Capture the cell that displays the provided text and extract its (x, y) central coordinate. 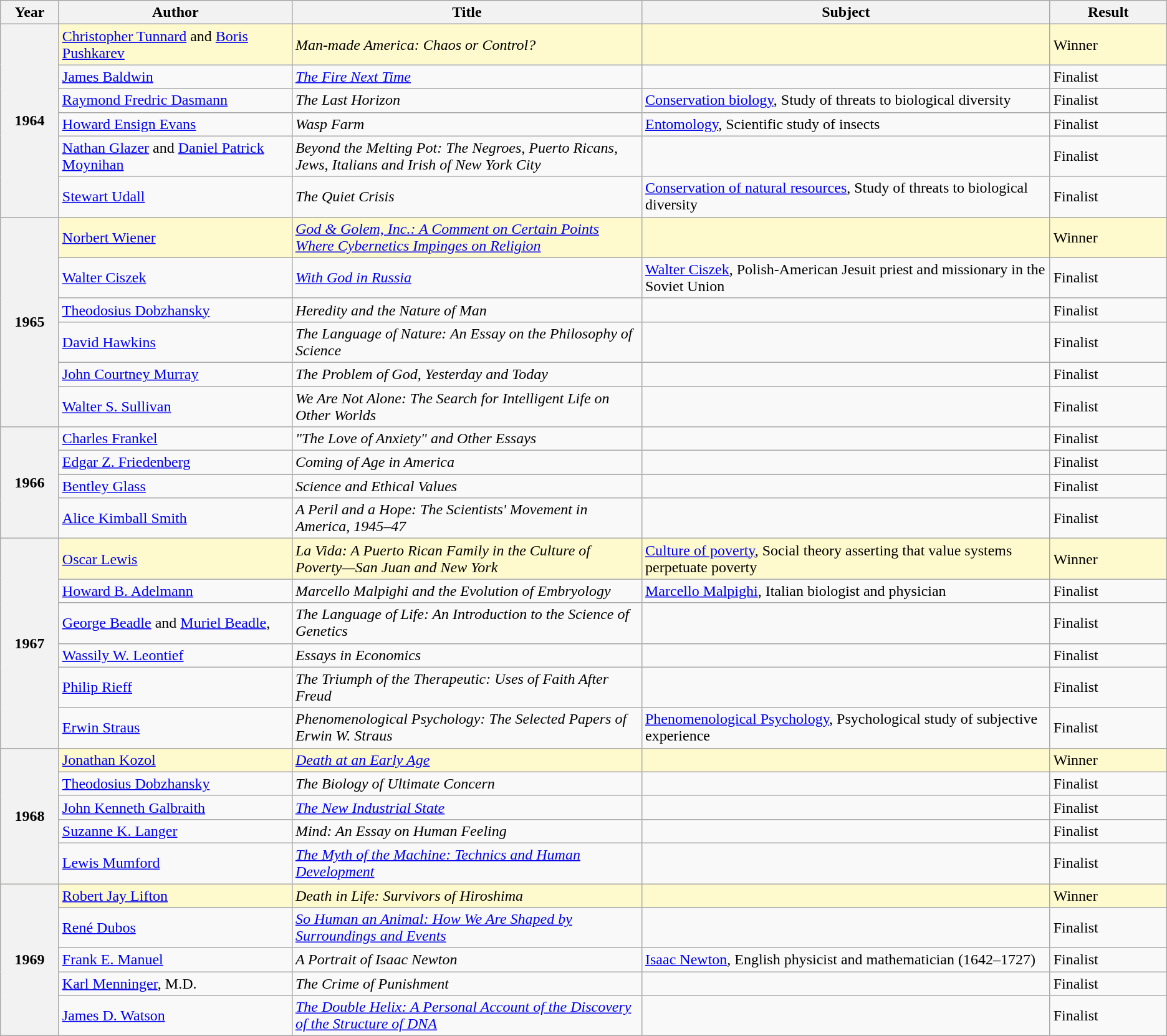
Bentley Glass (175, 486)
John Kenneth Galbraith (175, 807)
Howard B. Adelmann (175, 591)
Phenomenological Psychology, Psychological study of subjective experience (845, 728)
Charles Frankel (175, 439)
George Beadle and Muriel Beadle, (175, 623)
The Fire Next Time (466, 77)
The Triumph of the Therapeutic: Uses of Faith After Freud (466, 687)
The New Industrial State (466, 807)
God & Golem, Inc.: A Comment on Certain Points Where Cybernetics Impinges on Religion (466, 237)
Wassily W. Leontief (175, 655)
Howard Ensign Evans (175, 124)
Entomology, Scientific study of insects (845, 124)
Raymond Fredric Dasmann (175, 100)
With God in Russia (466, 278)
Jonathan Kozol (175, 760)
John Courtney Murray (175, 374)
Mind: An Essay on Human Feeling (466, 831)
Phenomenological Psychology: The Selected Papers of Erwin W. Straus (466, 728)
Isaac Newton, English physicist and mathematician (1642–1727) (845, 960)
The Biology of Ultimate Concern (466, 784)
Karl Menninger, M.D. (175, 984)
1965 (30, 322)
Title (466, 12)
1968 (30, 815)
The Double Helix: A Personal Account of the Discovery of the Structure of DNA (466, 1016)
James D. Watson (175, 1016)
Walter S. Sullivan (175, 406)
Walter Ciszek, Polish-American Jesuit priest and missionary in the Soviet Union (845, 278)
Lewis Mumford (175, 863)
James Baldwin (175, 77)
Christopher Tunnard and Boris Pushkarev (175, 45)
The Language of Nature: An Essay on the Philosophy of Science (466, 342)
Nathan Glazer and Daniel Patrick Moynihan (175, 156)
Marcello Malpighi, Italian biologist and physician (845, 591)
The Myth of the Machine: Technics and Human Development (466, 863)
The Last Horizon (466, 100)
The Crime of Punishment (466, 984)
The Quiet Crisis (466, 197)
Wasp Farm (466, 124)
René Dubos (175, 928)
"The Love of Anxiety" and Other Essays (466, 439)
Author (175, 12)
Suzanne K. Langer (175, 831)
Beyond the Melting Pot: The Negroes, Puerto Ricans, Jews, Italians and Irish of New York City (466, 156)
Philip Rieff (175, 687)
Alice Kimball Smith (175, 519)
The Language of Life: An Introduction to the Science of Genetics (466, 623)
Robert Jay Lifton (175, 896)
Result (1108, 12)
A Peril and a Hope: The Scientists' Movement in America, 1945–47 (466, 519)
1966 (30, 482)
Marcello Malpighi and the Evolution of Embryology (466, 591)
Man-made America: Chaos or Control? (466, 45)
David Hawkins (175, 342)
Walter Ciszek (175, 278)
1969 (30, 960)
Year (30, 12)
Erwin Straus (175, 728)
1967 (30, 643)
Heredity and the Nature of Man (466, 310)
Stewart Udall (175, 197)
La Vida: A Puerto Rican Family in the Culture of Poverty—San Juan and New York (466, 559)
Coming of Age in America (466, 463)
Culture of poverty, Social theory asserting that value systems perpetuate poverty (845, 559)
We Are Not Alone: The Search for Intelligent Life on Other Worlds (466, 406)
So Human an Animal: How We Are Shaped by Surroundings and Events (466, 928)
Norbert Wiener (175, 237)
Conservation biology, Study of threats to biological diversity (845, 100)
The Problem of God, Yesterday and Today (466, 374)
Essays in Economics (466, 655)
Death in Life: Survivors of Hiroshima (466, 896)
Oscar Lewis (175, 559)
A Portrait of Isaac Newton (466, 960)
1964 (30, 121)
Death at an Early Age (466, 760)
Subject (845, 12)
Edgar Z. Friedenberg (175, 463)
Frank E. Manuel (175, 960)
Conservation of natural resources, Study of threats to biological diversity (845, 197)
Science and Ethical Values (466, 486)
